Return (x, y) of the center of cell containing provided text 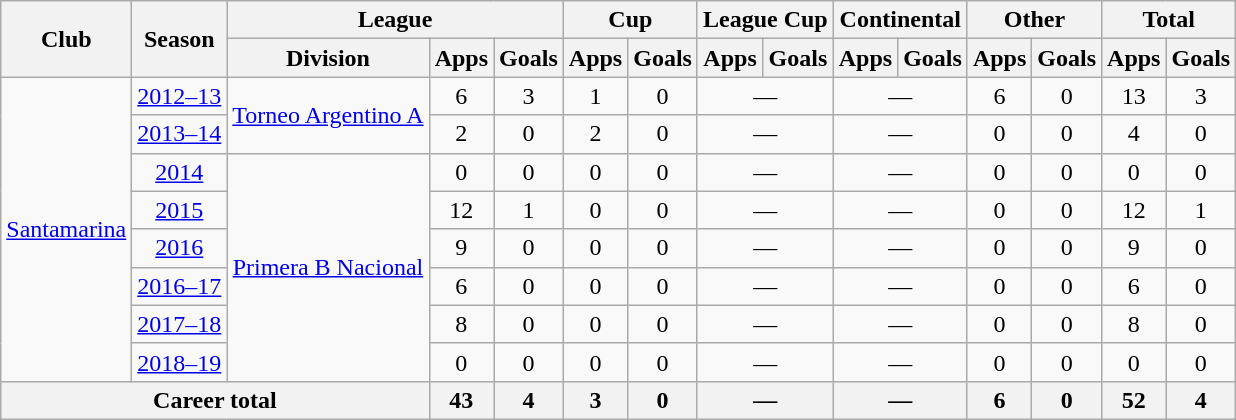
Season (180, 39)
Club (66, 39)
2015 (180, 210)
League (395, 20)
52 (1134, 400)
Cup (630, 20)
2018–19 (180, 362)
Division (328, 58)
2013–14 (180, 134)
13 (1134, 96)
2012–13 (180, 96)
Continental (900, 20)
League Cup (765, 20)
2014 (180, 172)
Career total (215, 400)
Primera B Nacional (328, 267)
Total (1169, 20)
43 (461, 400)
2016 (180, 248)
2017–18 (180, 324)
Torneo Argentino A (328, 115)
Santamarina (66, 229)
Other (1034, 20)
2016–17 (180, 286)
